Locate the cell with the specified text and output its [x, y] center coordinate. 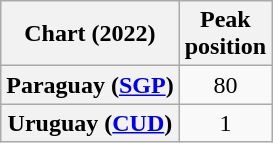
80 [225, 85]
1 [225, 123]
Uruguay (CUD) [90, 123]
Peakposition [225, 34]
Paraguay (SGP) [90, 85]
Chart (2022) [90, 34]
